Capture the cell that displays the provided text and extract its [X, Y] central coordinate. 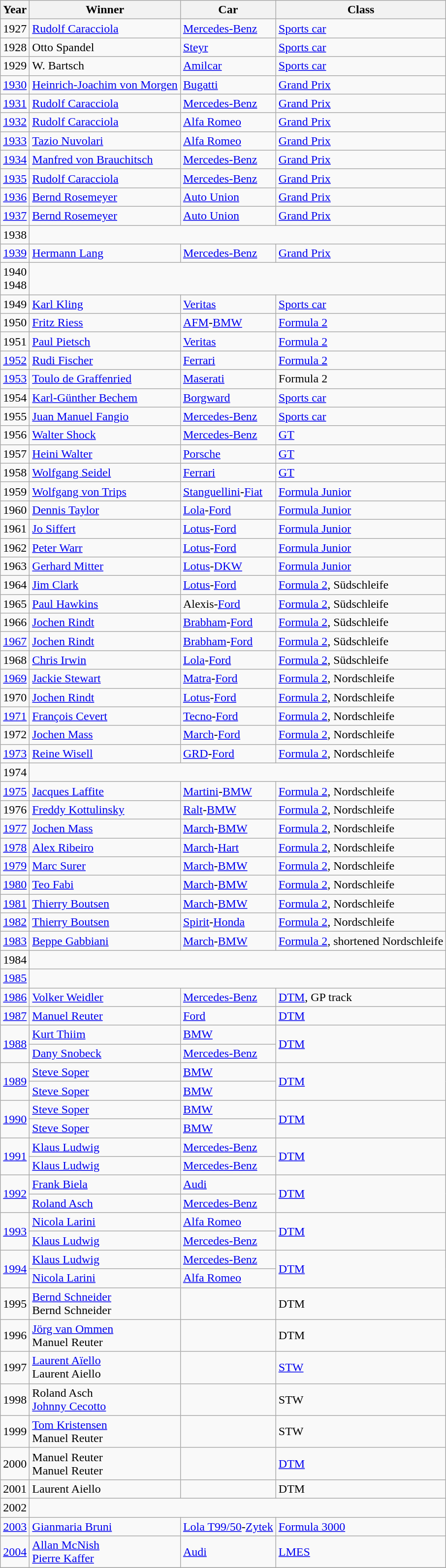
1927 [15, 29]
Jacques Laffite [105, 791]
Toulo de Graffenried [105, 379]
1965 [15, 604]
Jackie Stewart [105, 679]
Karl-Günther Bechem [105, 398]
1963 [15, 566]
Reine Wisell [105, 753]
Year [15, 10]
1999 [15, 1431]
Teo Fabi [105, 885]
Manuel Reuter Manuel Reuter [105, 1464]
2004 [15, 1552]
1969 [15, 679]
Juan Manuel Fangio [105, 416]
Tom Kristensen Manuel Reuter [105, 1431]
Peter Warr [105, 548]
Laurent Aïello Laurent Aiello [105, 1367]
1980 [15, 885]
1976 [15, 810]
1932 [15, 122]
Gianmaria Bruni [105, 1526]
Chris Irwin [105, 660]
1949 [15, 304]
Tecno-Ford [228, 716]
Jörg van Ommen Manuel Reuter [105, 1336]
1991 [15, 1157]
1981 [15, 904]
Lotus-DKW [228, 566]
1959 [15, 491]
1986 [15, 997]
Karl Kling [105, 304]
1990 [15, 1119]
1985 [15, 978]
Ralt-BMW [228, 810]
Bugatti [228, 85]
Beppe Gabbiani [105, 941]
Dennis Taylor [105, 510]
1950 [15, 323]
1938 [15, 235]
March-Hart [228, 847]
19401948 [15, 279]
W. Bartsch [105, 66]
1939 [15, 253]
1951 [15, 342]
Wolfgang von Trips [105, 491]
1973 [15, 753]
Frank Biela [105, 1185]
1971 [15, 716]
Paul Hawkins [105, 604]
Roland Asch Johnny Cecotto [105, 1400]
1960 [15, 510]
Dany Snobeck [105, 1053]
DTM, GP track [361, 997]
1936 [15, 197]
GRD-Ford [228, 753]
Stanguellini-Fiat [228, 491]
1955 [15, 416]
1993 [15, 1231]
Hermann Lang [105, 253]
1984 [15, 960]
1952 [15, 360]
Volker Weidler [105, 997]
1956 [15, 435]
1929 [15, 66]
Tazio Nuvolari [105, 141]
March-Ford [228, 735]
1974 [15, 772]
Alexis-Ford [228, 604]
Manfred von Brauchitsch [105, 159]
1958 [15, 472]
1961 [15, 529]
Lola T99/50-Zytek [228, 1526]
Otto Spandel [105, 47]
Car [228, 10]
Marc Surer [105, 866]
Freddy Kottulinsky [105, 810]
1982 [15, 922]
1957 [15, 454]
Jim Clark [105, 585]
1934 [15, 159]
Martini-BMW [228, 791]
Roland Asch [105, 1203]
Porsche [228, 454]
Wolfgang Seidel [105, 472]
Ford [228, 1016]
2003 [15, 1526]
Laurent Aiello [105, 1489]
Gerhard Mitter [105, 566]
Manuel Reuter [105, 1016]
Heinrich-Joachim von Morgen [105, 85]
AFM-BMW [228, 323]
1937 [15, 216]
1970 [15, 697]
1995 [15, 1303]
1983 [15, 941]
1998 [15, 1400]
Amilcar [228, 66]
1935 [15, 178]
1953 [15, 379]
1989 [15, 1081]
Alex Ribeiro [105, 847]
1996 [15, 1336]
Formula 3000 [361, 1526]
1972 [15, 735]
1966 [15, 623]
François Cevert [105, 716]
Fritz Riess [105, 323]
Formula 2, shortened Nordschleife [361, 941]
1967 [15, 641]
Kurt Thiim [105, 1035]
Spirit-Honda [228, 922]
2001 [15, 1489]
1964 [15, 585]
1962 [15, 548]
1928 [15, 47]
Jo Siffert [105, 529]
Class [361, 10]
Borgward [228, 398]
Maserati [228, 379]
1988 [15, 1044]
Winner [105, 10]
LMES [361, 1552]
1997 [15, 1367]
1930 [15, 85]
1954 [15, 398]
1992 [15, 1194]
Allan McNish Pierre Kaffer [105, 1552]
1931 [15, 103]
1994 [15, 1269]
1975 [15, 791]
1977 [15, 828]
Rudi Fischer [105, 360]
1968 [15, 660]
2002 [15, 1507]
Matra-Ford [228, 679]
1933 [15, 141]
Bernd Schneider Bernd Schneider [105, 1303]
1987 [15, 1016]
Steyr [228, 47]
1979 [15, 866]
Walter Shock [105, 435]
Paul Pietsch [105, 342]
2000 [15, 1464]
Heini Walter [105, 454]
1978 [15, 847]
